Extract the [x, y] coordinate from the center of the cell holding the provided text.  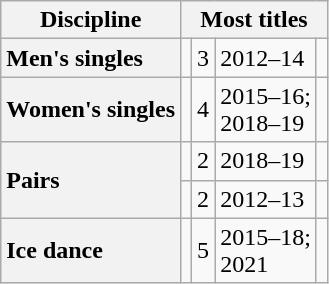
Discipline [91, 20]
2018–19 [266, 161]
Women's singles [91, 110]
Pairs [91, 180]
2015–16;2018–19 [266, 110]
4 [204, 110]
2012–14 [266, 58]
5 [204, 250]
2015–18;2021 [266, 250]
2012–13 [266, 199]
Ice dance [91, 250]
Most titles [254, 20]
Men's singles [91, 58]
3 [204, 58]
